Return (X, Y) of the center of cell containing provided text 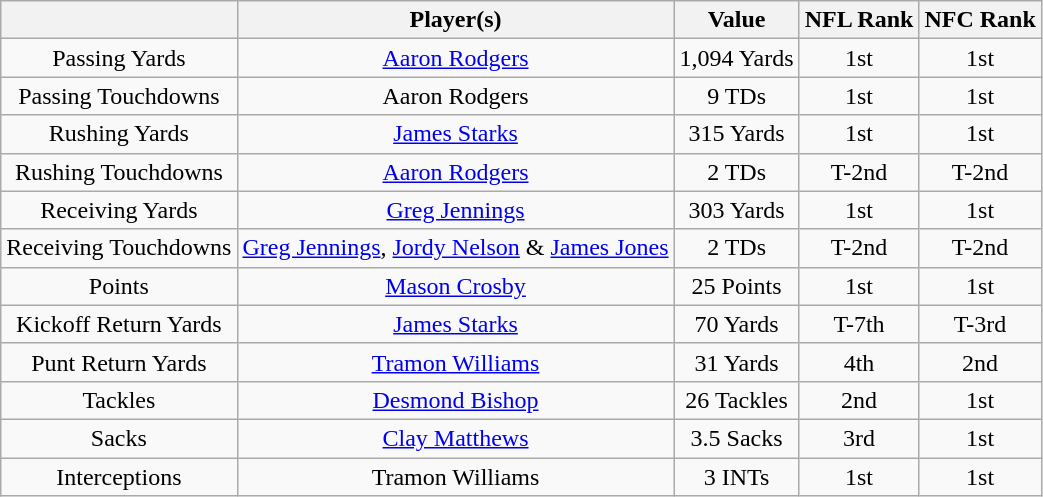
Passing Touchdowns (119, 96)
3 INTs (736, 477)
3rd (859, 438)
Passing Yards (119, 58)
Sacks (119, 438)
Receiving Yards (119, 210)
Interceptions (119, 477)
NFL Rank (859, 20)
Receiving Touchdowns (119, 248)
4th (859, 362)
T-7th (859, 324)
Desmond Bishop (456, 400)
Mason Crosby (456, 286)
Greg Jennings, Jordy Nelson & James Jones (456, 248)
303 Yards (736, 210)
Player(s) (456, 20)
Punt Return Yards (119, 362)
Greg Jennings (456, 210)
Rushing Touchdowns (119, 172)
1,094 Yards (736, 58)
T-3rd (980, 324)
Value (736, 20)
3.5 Sacks (736, 438)
Clay Matthews (456, 438)
Tackles (119, 400)
Points (119, 286)
25 Points (736, 286)
26 Tackles (736, 400)
315 Yards (736, 134)
Kickoff Return Yards (119, 324)
9 TDs (736, 96)
NFC Rank (980, 20)
70 Yards (736, 324)
31 Yards (736, 362)
Rushing Yards (119, 134)
